Identify which cell holds the provided text, then report its [X, Y] central coordinate. 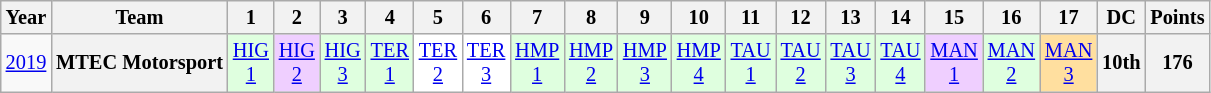
MAN2 [1012, 63]
TER1 [390, 63]
13 [851, 17]
6 [486, 17]
4 [390, 17]
TER2 [438, 63]
TAU1 [751, 63]
10th [1121, 63]
HMP2 [591, 63]
17 [1068, 17]
HIG1 [251, 63]
Team [140, 17]
8 [591, 17]
2019 [26, 63]
TAU3 [851, 63]
3 [343, 17]
11 [751, 17]
TER3 [486, 63]
16 [1012, 17]
5 [438, 17]
Year [26, 17]
10 [699, 17]
HMP3 [645, 63]
9 [645, 17]
MTEC Motorsport [140, 63]
15 [954, 17]
Points [1177, 17]
HMP4 [699, 63]
7 [537, 17]
HIG2 [297, 63]
TAU4 [900, 63]
HMP1 [537, 63]
2 [297, 17]
14 [900, 17]
1 [251, 17]
MAN3 [1068, 63]
HIG3 [343, 63]
DC [1121, 17]
12 [801, 17]
MAN1 [954, 63]
176 [1177, 63]
TAU2 [801, 63]
